Detect which cell encompasses the target text, then output its (x, y) center coordinate. 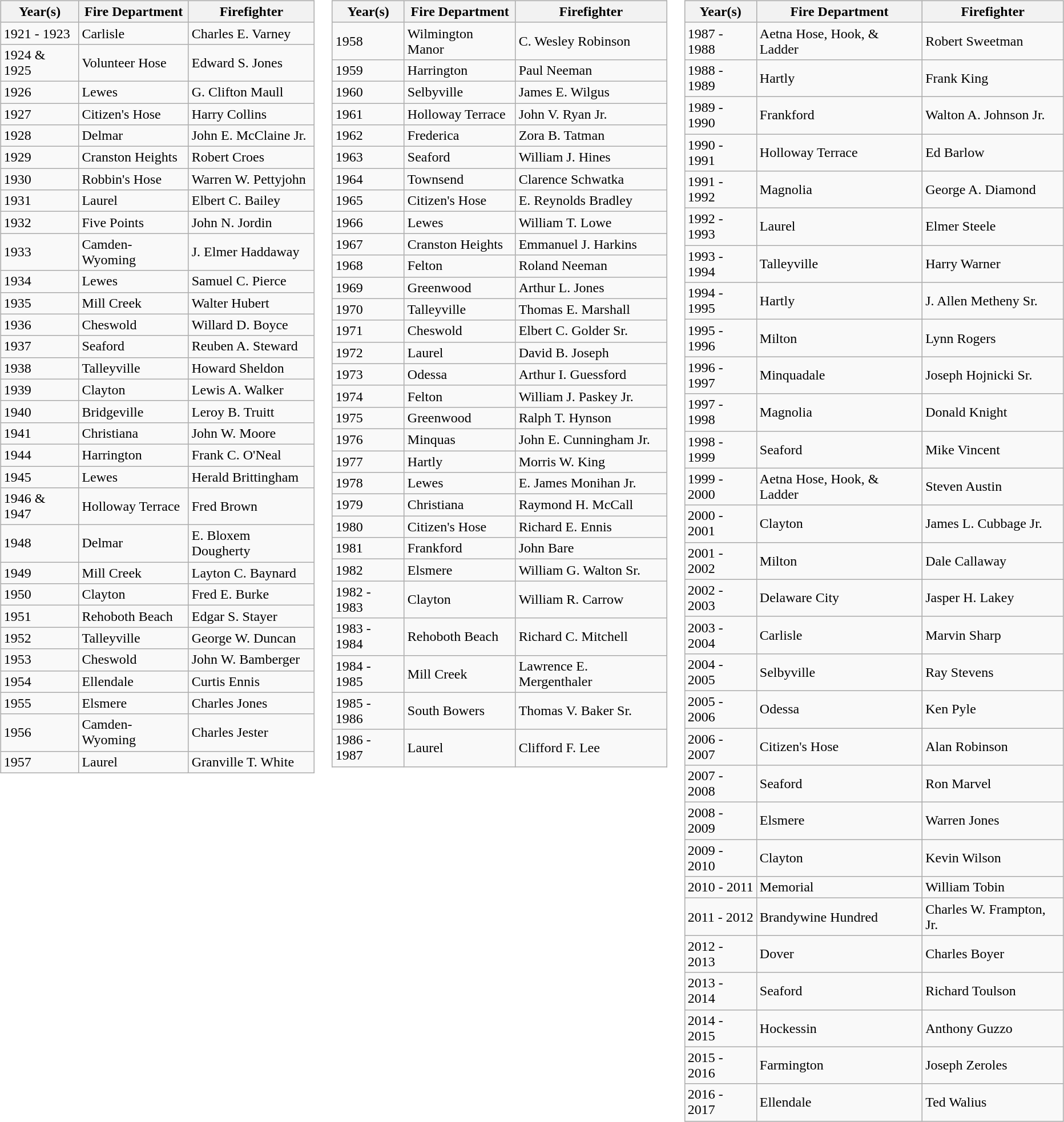
1987 - 1988 (720, 41)
Steven Austin (993, 486)
1985 - 1986 (368, 711)
1989 - 1990 (720, 115)
Minquadale (839, 376)
2001 - 2002 (720, 560)
William J. Hines (591, 158)
Herald Brittingham (251, 477)
Robert Croes (251, 158)
James E. Wilgus (591, 92)
Kevin Wilson (993, 858)
Ken Pyle (993, 709)
1941 (40, 433)
Wilmington Manor (460, 41)
Charles Jones (251, 703)
2006 - 2007 (720, 746)
1965 (368, 201)
1929 (40, 158)
Fred E. Burke (251, 595)
William G. Walton Sr. (591, 570)
Ted Walius (993, 1103)
Mike Vincent (993, 450)
1980 (368, 527)
Elbert C. Bailey (251, 201)
Curtis Ennis (251, 681)
1976 (368, 439)
Thomas V. Baker Sr. (591, 711)
2014 - 2015 (720, 1028)
1968 (368, 266)
Emmanuel J. Harkins (591, 244)
Dover (839, 954)
1961 (368, 114)
1962 (368, 136)
2013 - 2014 (720, 991)
Clarence Schwatka (591, 179)
1957 (40, 762)
1921 - 1923 (40, 33)
Joseph Hojnicki Sr. (993, 376)
William Tobin (993, 887)
Fred Brown (251, 507)
1946 & 1947 (40, 507)
Farmington (839, 1065)
1936 (40, 325)
1932 (40, 223)
Dale Callaway (993, 560)
2008 - 2009 (720, 821)
Minquas (460, 439)
Anthony Guzzo (993, 1028)
1927 (40, 114)
Edward S. Jones (251, 63)
Frederica (460, 136)
Jasper H. Lakey (993, 598)
E. Bloxem Dougherty (251, 543)
Bridgeville (134, 411)
Samuel C. Pierce (251, 281)
Reuben A. Steward (251, 346)
Ron Marvel (993, 784)
Roland Neeman (591, 266)
1975 (368, 418)
Marvin Sharp (993, 635)
1982 - 1983 (368, 599)
1982 (368, 570)
1939 (40, 390)
David B. Joseph (591, 353)
1969 (368, 288)
James L. Cubbage Jr. (993, 524)
Leroy B. Truitt (251, 411)
Memorial (839, 887)
1952 (40, 638)
John E. Cunningham Jr. (591, 439)
2002 - 2003 (720, 598)
John Bare (591, 548)
2003 - 2004 (720, 635)
1924 & 1925 (40, 63)
Charles Boyer (993, 954)
Robbin's Hose (134, 179)
Zora B. Tatman (591, 136)
Five Points (134, 223)
Warren Jones (993, 821)
1935 (40, 303)
Charles E. Varney (251, 33)
Hockessin (839, 1028)
Willard D. Boyce (251, 325)
2010 - 2011 (720, 887)
Walton A. Johnson Jr. (993, 115)
1988 - 1989 (720, 78)
John E. McClaine Jr. (251, 136)
Richard C. Mitchell (591, 637)
Harry Warner (993, 264)
Harry Collins (251, 114)
2007 - 2008 (720, 784)
C. Wesley Robinson (591, 41)
Delaware City (839, 598)
Granville T. White (251, 762)
George A. Diamond (993, 189)
1958 (368, 41)
Charles Jester (251, 733)
Richard Toulson (993, 991)
1991 - 1992 (720, 189)
1953 (40, 660)
Frank C. O'Neal (251, 455)
2004 - 2005 (720, 672)
Richard E. Ennis (591, 527)
Warren W. Pettyjohn (251, 179)
1974 (368, 396)
1990 - 1991 (720, 152)
1998 - 1999 (720, 450)
Clifford F. Lee (591, 748)
Townsend (460, 179)
Donald Knight (993, 412)
1973 (368, 374)
1926 (40, 92)
William T. Lowe (591, 223)
1971 (368, 331)
1979 (368, 505)
2011 - 2012 (720, 917)
Layton C. Baynard (251, 573)
1960 (368, 92)
Charles W. Frampton, Jr. (993, 917)
1984 - 1985 (368, 673)
1994 - 1995 (720, 301)
1993 - 1994 (720, 264)
1959 (368, 70)
1970 (368, 309)
2005 - 2006 (720, 709)
John N. Jordin (251, 223)
George W. Duncan (251, 638)
South Bowers (460, 711)
1992 - 1993 (720, 227)
E. Reynolds Bradley (591, 201)
Arthur L. Jones (591, 288)
G. Clifton Maull (251, 92)
Joseph Zeroles (993, 1065)
Elmer Steele (993, 227)
Lawrence E. Mergenthaler (591, 673)
1986 - 1987 (368, 748)
1948 (40, 543)
1978 (368, 483)
Walter Hubert (251, 303)
1995 - 1996 (720, 338)
1963 (368, 158)
1944 (40, 455)
Alan Robinson (993, 746)
1983 - 1984 (368, 637)
Ralph T. Hynson (591, 418)
1933 (40, 252)
1966 (368, 223)
Edgar S. Stayer (251, 616)
1928 (40, 136)
1930 (40, 179)
Brandywine Hundred (839, 917)
Ed Barlow (993, 152)
Lynn Rogers (993, 338)
J. Elmer Haddaway (251, 252)
Volunteer Hose (134, 63)
1951 (40, 616)
1954 (40, 681)
1999 - 2000 (720, 486)
1950 (40, 595)
Robert Sweetman (993, 41)
John W. Bamberger (251, 660)
1937 (40, 346)
Lewis A. Walker (251, 390)
1938 (40, 368)
1940 (40, 411)
2000 - 2001 (720, 524)
John V. Ryan Jr. (591, 114)
1981 (368, 548)
William R. Carrow (591, 599)
1967 (368, 244)
Paul Neeman (591, 70)
1949 (40, 573)
Frank King (993, 78)
1977 (368, 462)
1956 (40, 733)
1934 (40, 281)
Howard Sheldon (251, 368)
J. Allen Metheny Sr. (993, 301)
1955 (40, 703)
2015 - 2016 (720, 1065)
1996 - 1997 (720, 376)
1964 (368, 179)
2012 - 2013 (720, 954)
1945 (40, 477)
Thomas E. Marshall (591, 309)
Ray Stevens (993, 672)
1997 - 1998 (720, 412)
Morris W. King (591, 462)
William J. Paskey Jr. (591, 396)
1972 (368, 353)
E. James Monihan Jr. (591, 483)
Raymond H. McCall (591, 505)
John W. Moore (251, 433)
Elbert C. Golder Sr. (591, 331)
Arthur I. Guessford (591, 374)
2009 - 2010 (720, 858)
1931 (40, 201)
2016 - 2017 (720, 1103)
